For the text-containing cell, return its midpoint in [x, y] coordinate format. 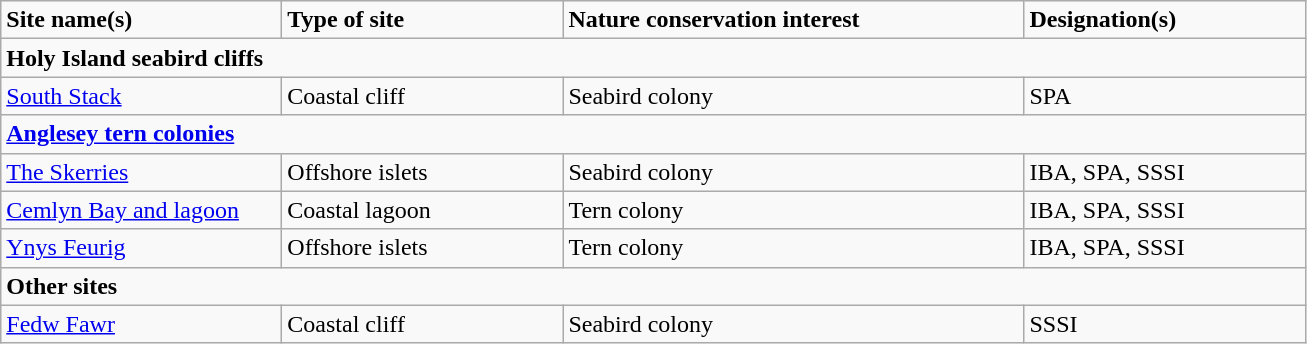
Anglesey tern colonies [653, 134]
Other sites [653, 286]
SSSI [1164, 324]
Fedw Fawr [142, 324]
SPA [1164, 96]
Nature conservation interest [794, 20]
Holy Island seabird cliffs [653, 58]
The Skerries [142, 172]
Type of site [422, 20]
Designation(s) [1164, 20]
Cemlyn Bay and lagoon [142, 210]
Site name(s) [142, 20]
Ynys Feurig [142, 248]
South Stack [142, 96]
Coastal lagoon [422, 210]
